Find where the given text appears and provide that cell's center as (X, Y) coordinate. 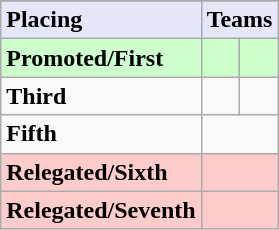
Placing (101, 20)
Relegated/Seventh (101, 210)
Teams (240, 20)
Fifth (101, 134)
Relegated/Sixth (101, 172)
Promoted/First (101, 58)
Third (101, 96)
